From the cell containing the given text, extract its center point as (X, Y) coordinate. 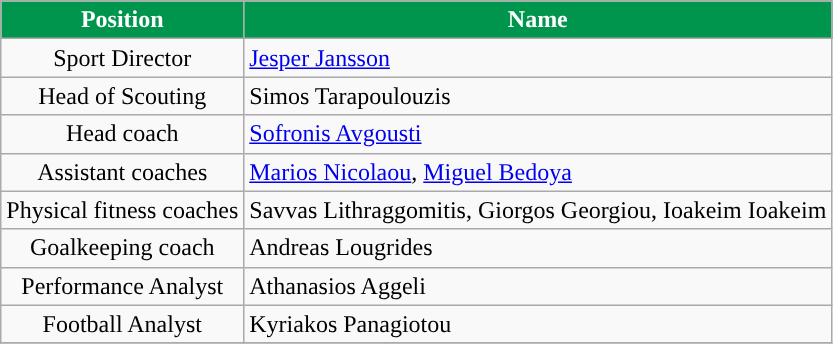
Kyriakos Panagiotou (538, 324)
Physical fitness coaches (122, 210)
Position (122, 20)
Sofronis Avgousti (538, 134)
Performance Analyst (122, 286)
Jesper Jansson (538, 58)
Head of Scouting (122, 96)
Football Analyst (122, 324)
Sport Director (122, 58)
Head coach (122, 134)
Athanasios Aggeli (538, 286)
Goalkeeping coach (122, 248)
Marios Nicolaou, Miguel Bedoya (538, 172)
Name (538, 20)
Andreas Lougrides (538, 248)
Savvas Lithraggomitis, Giorgos Georgiou, Ioakeim Ioakeim (538, 210)
Simos Tarapoulouzis (538, 96)
Assistant coaches (122, 172)
